Provide the [x, y] coordinate of the cell's center where the given text is located.  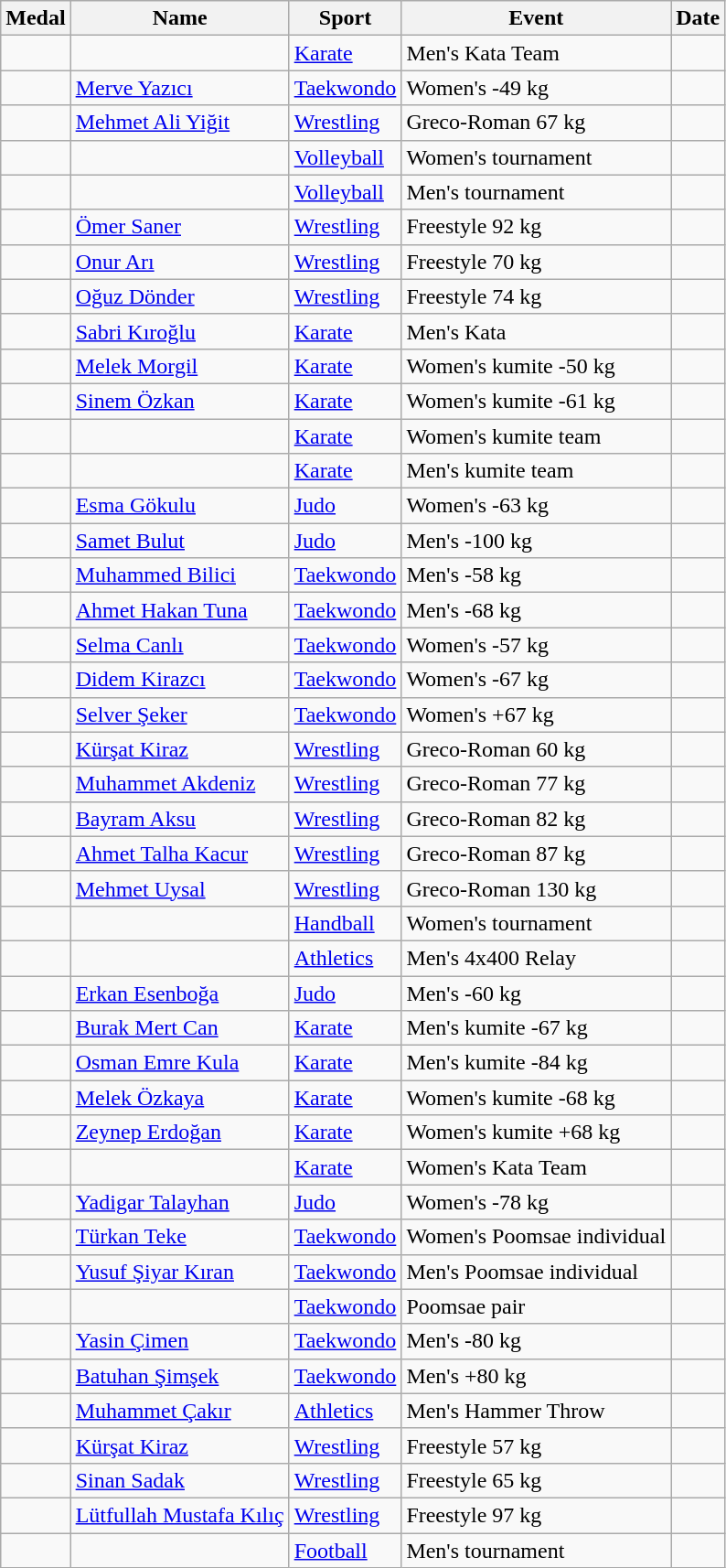
Men's -60 kg [536, 993]
Samet Bulut [179, 541]
Women's -67 kg [536, 680]
Women's Poomsae individual [536, 1237]
Men's +80 kg [536, 1376]
Muhammet Akdeniz [179, 784]
Sinan Sadak [179, 1480]
Greco-Roman 130 kg [536, 888]
Freestyle 74 kg [536, 296]
Sinem Özkan [179, 401]
Merve Yazıcı [179, 88]
Men's kumite team [536, 471]
Women's -78 kg [536, 1202]
Women's kumite -61 kg [536, 401]
Freestyle 97 kg [536, 1515]
Football [346, 1551]
Men's -100 kg [536, 541]
Lütfullah Mustafa Kılıç [179, 1515]
Date [699, 18]
Didem Kirazcı [179, 680]
Bayram Aksu [179, 819]
Yadigar Talayhan [179, 1202]
Onur Arı [179, 262]
Men's kumite -84 kg [536, 1063]
Women's kumite team [536, 436]
Women's -49 kg [536, 88]
Men's Kata Team [536, 53]
Selver Şeker [179, 714]
Yasin Çimen [179, 1341]
Mehmet Ali Yiğit [179, 123]
Poomsae pair [536, 1306]
Yusuf Şiyar Kıran [179, 1272]
Men's Poomsae individual [536, 1272]
Selma Canlı [179, 645]
Men's Kata [536, 331]
Handball [346, 923]
Ahmet Talha Kacur [179, 854]
Men's 4x400 Relay [536, 958]
Freestyle 65 kg [536, 1480]
Women's kumite -68 kg [536, 1098]
Freestyle 92 kg [536, 227]
Greco-Roman 67 kg [536, 123]
Women's +67 kg [536, 714]
Men's -68 kg [536, 610]
Burak Mert Can [179, 1028]
Event [536, 18]
Mehmet Uysal [179, 888]
Women's kumite -50 kg [536, 366]
Batuhan Şimşek [179, 1376]
Women's kumite +68 kg [536, 1133]
Women's Kata Team [536, 1167]
Women's -63 kg [536, 506]
Sabri Kıroğlu [179, 331]
Women's -57 kg [536, 645]
Muhammed Bilici [179, 575]
Greco-Roman 87 kg [536, 854]
Esma Gökulu [179, 506]
Melek Morgil [179, 366]
Men's -80 kg [536, 1341]
Sport [346, 18]
Zeynep Erdoğan [179, 1133]
Erkan Esenboğa [179, 993]
Osman Emre Kula [179, 1063]
Freestyle 70 kg [536, 262]
Greco-Roman 77 kg [536, 784]
Men's Hammer Throw [536, 1411]
Medal [36, 18]
Greco-Roman 60 kg [536, 749]
Greco-Roman 82 kg [536, 819]
Melek Özkaya [179, 1098]
Ömer Saner [179, 227]
Türkan Teke [179, 1237]
Oğuz Dönder [179, 296]
Freestyle 57 kg [536, 1445]
Men's -58 kg [536, 575]
Ahmet Hakan Tuna [179, 610]
Name [179, 18]
Men's kumite -67 kg [536, 1028]
Muhammet Çakır [179, 1411]
